Provide the [x, y] coordinate of the cell's center where the given text is located.  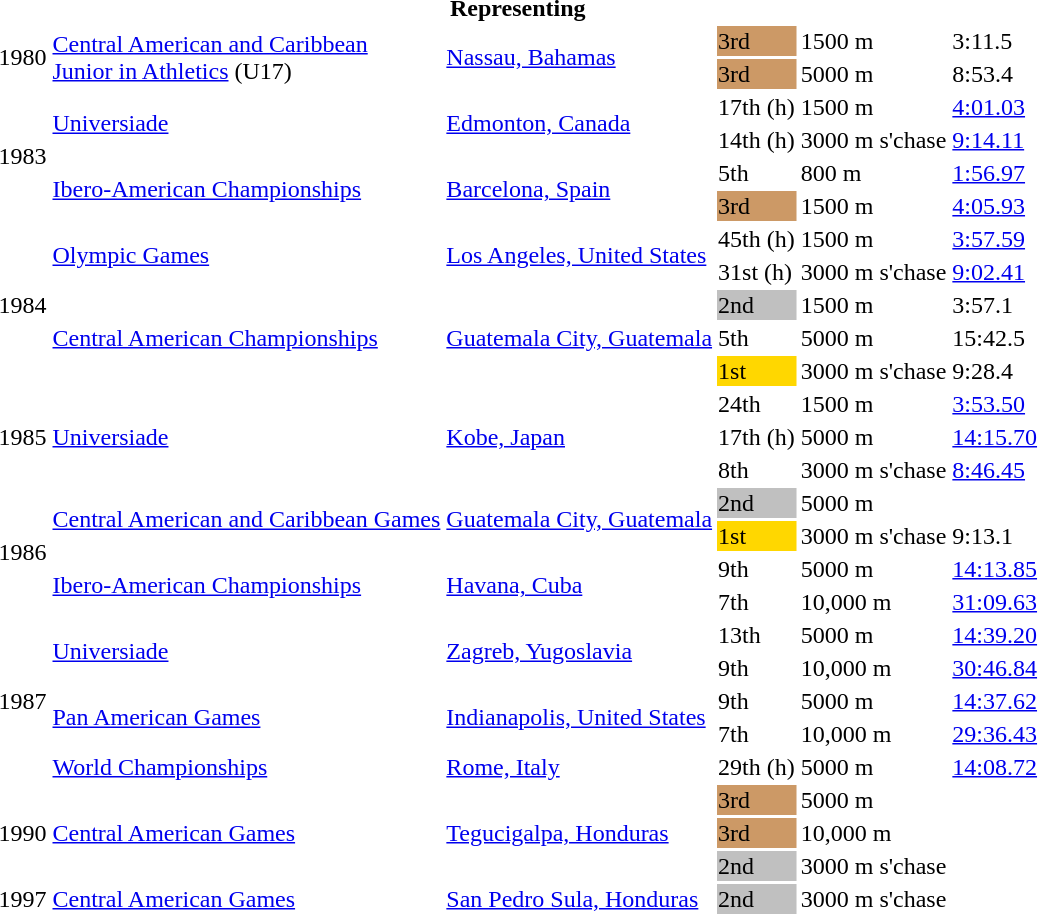
29th (h) [757, 767]
Central American and CaribbeanJunior in Athletics (U17) [246, 58]
24th [757, 404]
45th (h) [757, 239]
Indianapolis, United States [580, 718]
8th [757, 470]
Nassau, Bahamas [580, 58]
Tegucigalpa, Honduras [580, 833]
Central American and Caribbean Games [246, 520]
800 m [874, 173]
Zagreb, Yugoslavia [580, 652]
Los Angeles, United States [580, 256]
Olympic Games [246, 256]
Rome, Italy [580, 767]
Kobe, Japan [580, 437]
13th [757, 635]
Edmonton, Canada [580, 124]
San Pedro Sula, Honduras [580, 899]
Havana, Cuba [580, 586]
31st (h) [757, 272]
14th (h) [757, 140]
World Championships [246, 767]
Central American Championships [246, 338]
Pan American Games [246, 718]
Barcelona, Spain [580, 190]
